From the cell containing the given text, extract its center point as [x, y] coordinate. 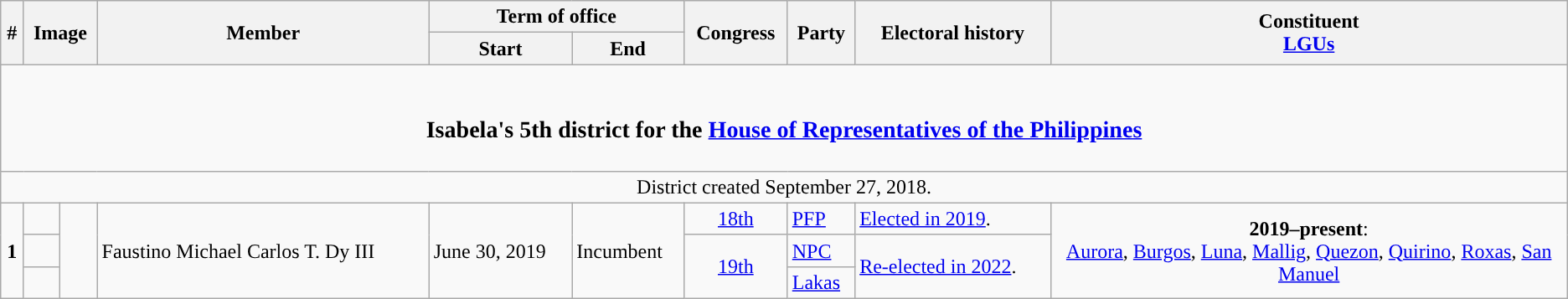
PFP [821, 219]
18th [735, 219]
1 [12, 250]
NPC [821, 250]
Image [60, 33]
Member [263, 33]
Lakas [821, 282]
Elected in 2019. [953, 219]
Party [821, 33]
District created September 27, 2018. [784, 187]
2019–present:Aurora, Burgos, Luna, Mallig, Quezon, Quirino, Roxas, San Manuel [1308, 250]
Term of office [556, 17]
Isabela's 5th district for the House of Representatives of the Philippines [784, 117]
Electoral history [953, 33]
Congress [735, 33]
Start [501, 49]
# [12, 33]
ConstituentLGUs [1308, 33]
19th [735, 266]
Faustino Michael Carlos T. Dy III [263, 250]
Re-elected in 2022. [953, 266]
June 30, 2019 [501, 250]
Incumbent [628, 250]
End [628, 49]
